Scan for the cell matching the given text and deliver its (x, y) coordinate at center. 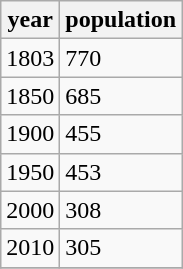
770 (121, 58)
305 (121, 248)
1950 (30, 172)
2010 (30, 248)
2000 (30, 210)
308 (121, 210)
year (30, 20)
1850 (30, 96)
1900 (30, 134)
453 (121, 172)
1803 (30, 58)
population (121, 20)
455 (121, 134)
685 (121, 96)
